Capture the cell that displays the provided text and extract its (x, y) central coordinate. 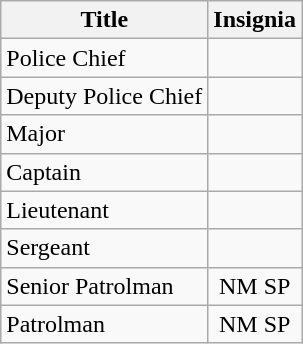
Lieutenant (104, 210)
Patrolman (104, 324)
Major (104, 134)
Captain (104, 172)
Deputy Police Chief (104, 96)
Sergeant (104, 248)
Senior Patrolman (104, 286)
Title (104, 20)
Police Chief (104, 58)
Insignia (255, 20)
